Identify which cell holds the provided text, then report its [x, y] central coordinate. 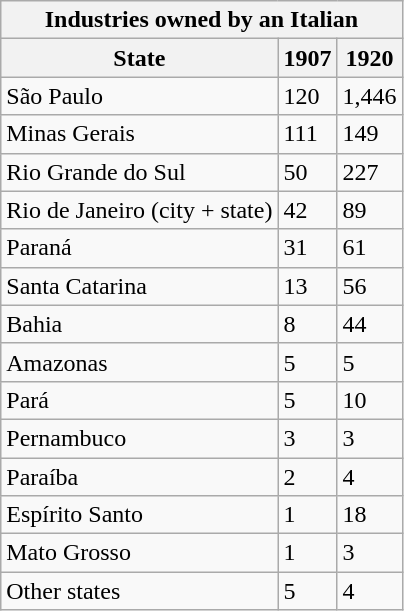
42 [308, 210]
89 [370, 210]
111 [308, 134]
Pará [140, 400]
8 [308, 324]
56 [370, 286]
18 [370, 515]
10 [370, 400]
São Paulo [140, 96]
Mato Grosso [140, 553]
Rio de Janeiro (city + state) [140, 210]
Pernambuco [140, 438]
2 [308, 477]
50 [308, 172]
120 [308, 96]
Espírito Santo [140, 515]
44 [370, 324]
Santa Catarina [140, 286]
Minas Gerais [140, 134]
Other states [140, 591]
31 [308, 248]
61 [370, 248]
State [140, 58]
Industries owned by an Italian [202, 20]
13 [308, 286]
149 [370, 134]
Paraíba [140, 477]
Bahia [140, 324]
1920 [370, 58]
Paraná [140, 248]
227 [370, 172]
Rio Grande do Sul [140, 172]
1907 [308, 58]
Amazonas [140, 362]
1,446 [370, 96]
